For the text-containing cell, return its midpoint in [x, y] coordinate format. 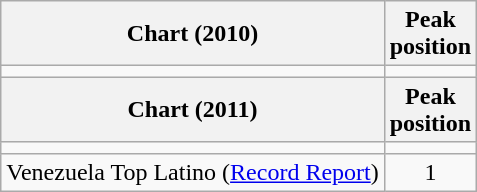
1 [430, 172]
Chart (2011) [192, 110]
Venezuela Top Latino (Record Report) [192, 172]
Chart (2010) [192, 34]
